Return the [x, y] coordinate for the center point of the cell that contains the specified text.  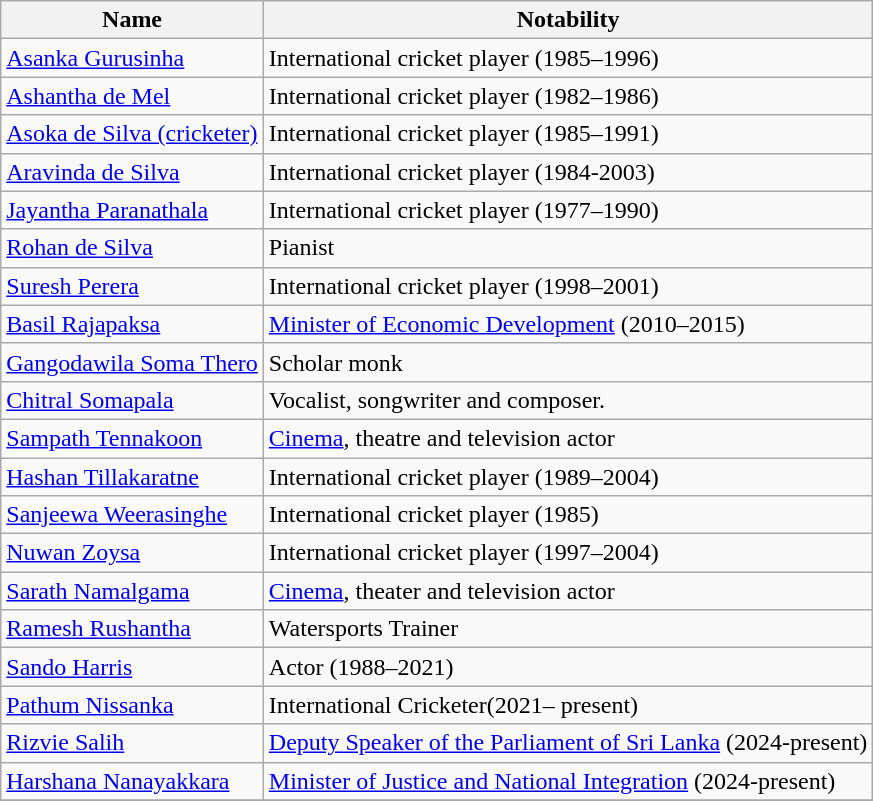
Aravinda de Silva [132, 172]
Nuwan Zoysa [132, 553]
Ramesh Rushantha [132, 629]
International cricket player (1985–1996) [568, 58]
Actor (1988–2021) [568, 667]
Asanka Gurusinha [132, 58]
Cinema, theater and television actor [568, 591]
Hashan Tillakaratne [132, 477]
Pathum Nissanka [132, 705]
Asoka de Silva (cricketer) [132, 134]
Cinema, theatre and television actor [568, 438]
Notability [568, 20]
International cricket player (1985–1991) [568, 134]
Minister of Economic Development (2010–2015) [568, 324]
International cricket player (1989–2004) [568, 477]
International Cricketer(2021– present) [568, 705]
Scholar monk [568, 362]
Pianist [568, 248]
Ashantha de Mel [132, 96]
Rizvie Salih [132, 743]
International cricket player (1998–2001) [568, 286]
Minister of Justice and National Integration (2024-present) [568, 781]
Name [132, 20]
International cricket player (1977–1990) [568, 210]
Gangodawila Soma Thero [132, 362]
Rohan de Silva [132, 248]
Harshana Nanayakkara [132, 781]
International cricket player (1982–1986) [568, 96]
International cricket player (1985) [568, 515]
Sando Harris [132, 667]
Deputy Speaker of the Parliament of Sri Lanka (2024-present) [568, 743]
Chitral Somapala [132, 400]
Sanjeewa Weerasinghe [132, 515]
Vocalist, songwriter and composer. [568, 400]
International cricket player (1984-2003) [568, 172]
International cricket player (1997–2004) [568, 553]
Sarath Namalgama [132, 591]
Sampath Tennakoon [132, 438]
Jayantha Paranathala [132, 210]
Watersports Trainer [568, 629]
Basil Rajapaksa [132, 324]
Suresh Perera [132, 286]
